Locate the cell with the specified text and output its [X, Y] center coordinate. 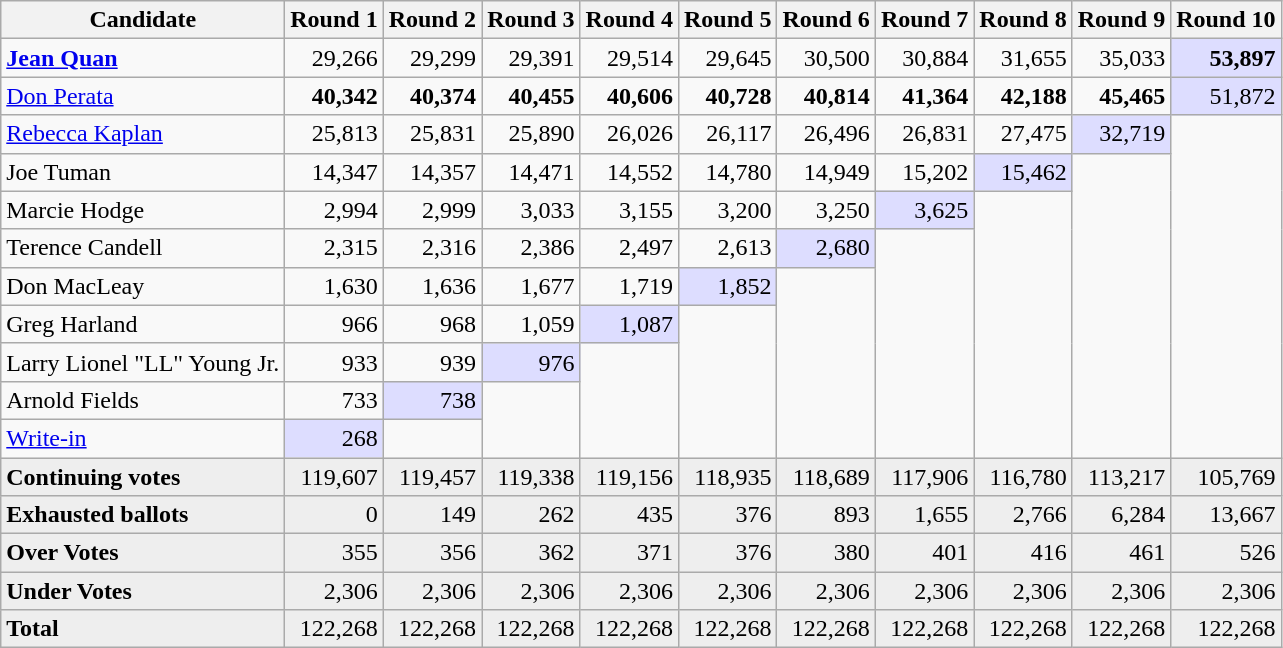
25,813 [334, 134]
119,457 [432, 477]
41,364 [924, 96]
Arnold Fields [143, 400]
29,391 [531, 58]
733 [334, 400]
Round 6 [826, 20]
Larry Lionel "LL" Young Jr. [143, 362]
526 [1226, 553]
Joe Tuman [143, 172]
968 [432, 324]
14,357 [432, 172]
40,728 [727, 96]
Under Votes [143, 591]
26,831 [924, 134]
27,475 [1023, 134]
2,994 [334, 210]
1,087 [629, 324]
14,949 [826, 172]
1,655 [924, 515]
Over Votes [143, 553]
15,202 [924, 172]
113,217 [1121, 477]
371 [629, 553]
Round 10 [1226, 20]
1,059 [531, 324]
Total [143, 629]
105,769 [1226, 477]
Round 3 [531, 20]
14,552 [629, 172]
26,026 [629, 134]
119,338 [531, 477]
Greg Harland [143, 324]
3,250 [826, 210]
Jean Quan [143, 58]
30,500 [826, 58]
2,613 [727, 248]
356 [432, 553]
933 [334, 362]
Candidate [143, 20]
29,645 [727, 58]
119,156 [629, 477]
13,667 [1226, 515]
362 [531, 553]
25,890 [531, 134]
1,719 [629, 286]
29,266 [334, 58]
355 [334, 553]
Write-in [143, 438]
3,200 [727, 210]
Round 8 [1023, 20]
0 [334, 515]
380 [826, 553]
Terence Candell [143, 248]
26,117 [727, 134]
14,780 [727, 172]
53,897 [1226, 58]
2,766 [1023, 515]
1,630 [334, 286]
262 [531, 515]
15,462 [1023, 172]
45,465 [1121, 96]
30,884 [924, 58]
35,033 [1121, 58]
Round 2 [432, 20]
51,872 [1226, 96]
461 [1121, 553]
268 [334, 438]
Round 7 [924, 20]
26,496 [826, 134]
893 [826, 515]
939 [432, 362]
Round 4 [629, 20]
40,455 [531, 96]
3,625 [924, 210]
29,299 [432, 58]
14,471 [531, 172]
Round 1 [334, 20]
966 [334, 324]
117,906 [924, 477]
118,935 [727, 477]
31,655 [1023, 58]
1,677 [531, 286]
29,514 [629, 58]
2,316 [432, 248]
3,155 [629, 210]
2,315 [334, 248]
Round 9 [1121, 20]
1,636 [432, 286]
40,342 [334, 96]
118,689 [826, 477]
Exhausted ballots [143, 515]
2,386 [531, 248]
2,497 [629, 248]
2,680 [826, 248]
416 [1023, 553]
25,831 [432, 134]
976 [531, 362]
3,033 [531, 210]
6,284 [1121, 515]
738 [432, 400]
Rebecca Kaplan [143, 134]
Don MacLeay [143, 286]
119,607 [334, 477]
401 [924, 553]
149 [432, 515]
40,814 [826, 96]
116,780 [1023, 477]
Round 5 [727, 20]
2,999 [432, 210]
32,719 [1121, 134]
Marcie Hodge [143, 210]
40,606 [629, 96]
435 [629, 515]
Continuing votes [143, 477]
42,188 [1023, 96]
1,852 [727, 286]
40,374 [432, 96]
Don Perata [143, 96]
14,347 [334, 172]
